Search for the cell housing the specified text and yield its (x, y) center coordinate. 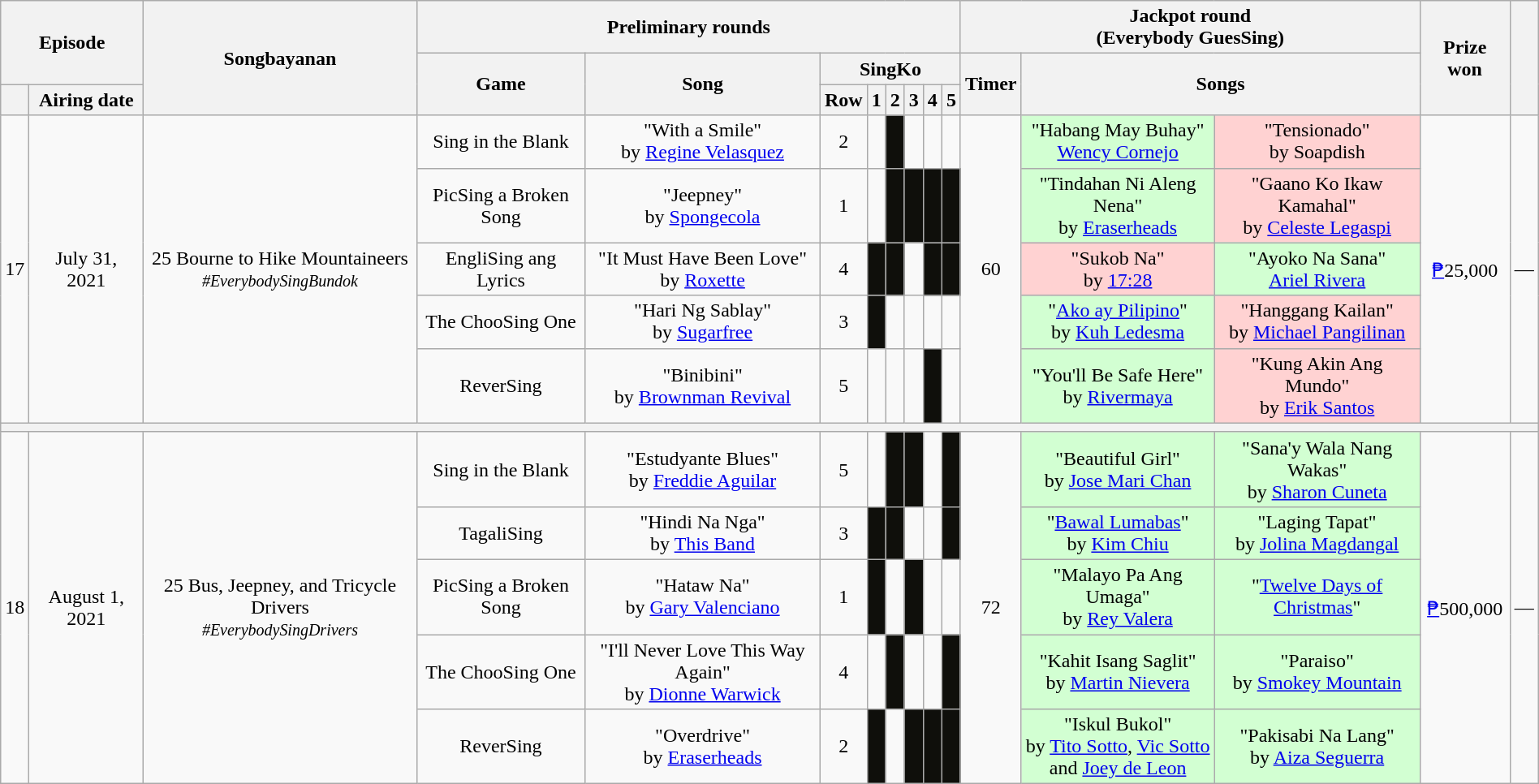
₱500,000 (1464, 607)
Timer (990, 84)
"Binibini"by Brownman Revival (703, 386)
Episode (72, 42)
SingKo (890, 69)
August 1, 2021 (86, 607)
72 (990, 607)
"With a Smile"by Regine Velasquez (703, 141)
"Tensionado"by Soapdish (1317, 141)
17 (15, 269)
"Hataw Na"by Gary Valenciano (703, 597)
"Malayo Pa Ang Umaga"by Rey Valera (1118, 597)
60 (990, 269)
"You'll Be Safe Here"by Rivermaya (1118, 386)
Jackpot round(Everybody GuesSing) (1190, 28)
Game (500, 84)
"Hari Ng Sablay"by Sugarfree (703, 321)
"Twelve Days of Christmas" (1317, 597)
"Pakisabi Na Lang"by Aiza Seguerra (1317, 747)
"Jeepney"by Spongecola (703, 205)
"Gaano Ko Ikaw Kamahal"by Celeste Legaspi (1317, 205)
"Paraiso"by Smokey Mountain (1317, 672)
"I'll Never Love This Way Again"by Dionne Warwick (703, 672)
"Kung Akin Ang Mundo"by Erik Santos (1317, 386)
TagaliSing (500, 532)
"Sukob Na"by 17:28 (1118, 269)
"Laging Tapat"by Jolina Magdangal (1317, 532)
"Ako ay Pilipino"by Kuh Ledesma (1118, 321)
"Hindi Na Nga"by This Band (703, 532)
"Sana'y Wala Nang Wakas"by Sharon Cuneta (1317, 469)
Song (703, 84)
"Ayoko Na Sana"Ariel Rivera (1317, 269)
₱25,000 (1464, 269)
"It Must Have Been Love"by Roxette (703, 269)
"Habang May Buhay"Wency Cornejo (1118, 141)
25 Bourne to Hike Mountaineers#EverybodySingBundok (281, 269)
Prize won (1464, 58)
"Overdrive"by Eraserheads (703, 747)
Songs (1221, 84)
Row (843, 100)
18 (15, 607)
25 Bus, Jeepney, and Tricycle Drivers#EverybodySingDrivers (281, 607)
"Bawal Lumabas"by Kim Chiu (1118, 532)
Songbayanan (281, 58)
"Kahit Isang Saglit"by Martin Nievera (1118, 672)
"Estudyante Blues"by Freddie Aguilar (703, 469)
"Beautiful Girl"by Jose Mari Chan (1118, 469)
July 31, 2021 (86, 269)
Airing date (86, 100)
"Tindahan Ni Aleng Nena"by Eraserheads (1118, 205)
Preliminary rounds (688, 28)
"Hanggang Kailan"by Michael Pangilinan (1317, 321)
EngliSing ang Lyrics (500, 269)
"Iskul Bukol"by Tito Sotto, Vic Sotto and Joey de Leon (1118, 747)
